Return [x, y] of the center of cell containing provided text 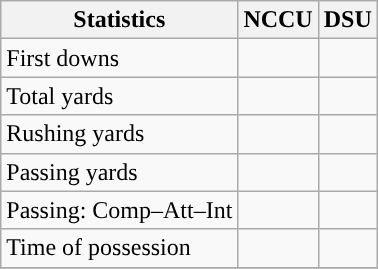
Statistics [120, 20]
First downs [120, 58]
Passing: Comp–Att–Int [120, 210]
NCCU [278, 20]
Total yards [120, 96]
DSU [348, 20]
Passing yards [120, 172]
Time of possession [120, 248]
Rushing yards [120, 134]
